Determine the [x, y] coordinate at the center of the cell enclosing the given text.  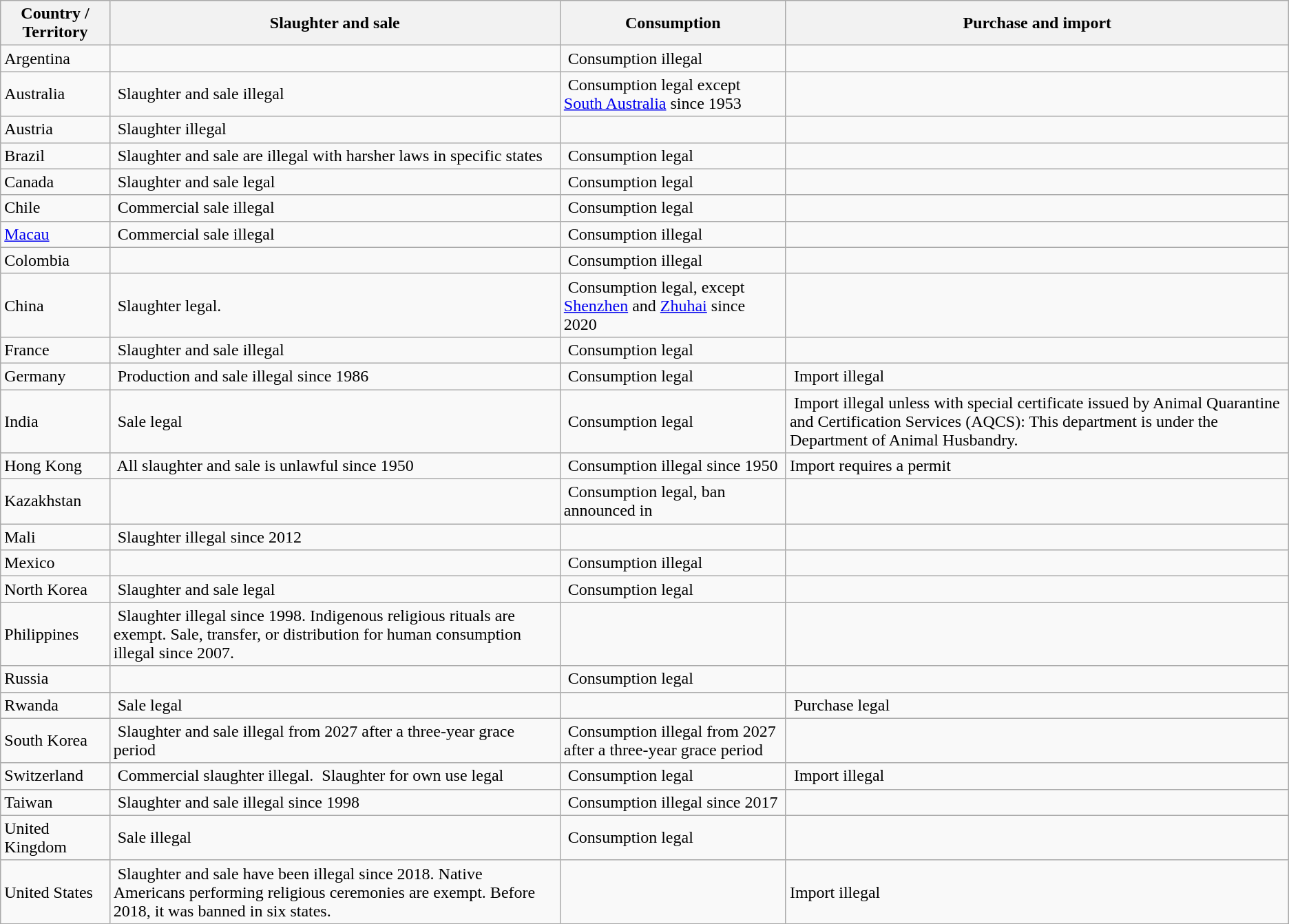
Slaughter legal. [335, 305]
Consumption legal, ban announced in [673, 501]
Kazakhstan [55, 501]
Canada [55, 182]
Slaughter and sale illegal since 1998 [335, 802]
Switzerland [55, 776]
Macau [55, 234]
United Kingdom [55, 837]
Brazil [55, 156]
Consumption [673, 23]
Sale illegal [335, 837]
Commercial slaughter illegal. Slaughter for own use legal [335, 776]
Slaughter and sale are illegal with harsher laws in specific states [335, 156]
United States [55, 892]
Slaughter and sale illegal from 2027 after a three-year grace period [335, 741]
Argentina [55, 59]
Consumption illegal from 2027 after a three-year grace period [673, 741]
China [55, 305]
Chile [55, 208]
Hong Kong [55, 466]
Colombia [55, 260]
India [55, 421]
Slaughter illegal [335, 129]
Purchase legal [1037, 705]
South Korea [55, 741]
Country / Territory [55, 23]
Mexico [55, 563]
Slaughter and sale [335, 23]
Mali [55, 537]
Consumption illegal since 1950 [673, 466]
Slaughter illegal since 2012 [335, 537]
Production and sale illegal since 1986 [335, 376]
All slaughter and sale is unlawful since 1950 [335, 466]
Rwanda [55, 705]
Purchase and import [1037, 23]
Consumption legal except South Australia since 1953 [673, 94]
Consumption legal, except Shenzhen and Zhuhai since 2020 [673, 305]
North Korea [55, 589]
Germany [55, 376]
Australia [55, 94]
Import requires a permit [1037, 466]
Taiwan [55, 802]
Consumption illegal since 2017 [673, 802]
Russia [55, 679]
France [55, 350]
Philippines [55, 634]
Austria [55, 129]
Slaughter illegal since 1998. Indigenous religious rituals are exempt. Sale, transfer, or distribution for human consumption illegal since 2007. [335, 634]
